Identify which cell holds the provided text, then report its (X, Y) central coordinate. 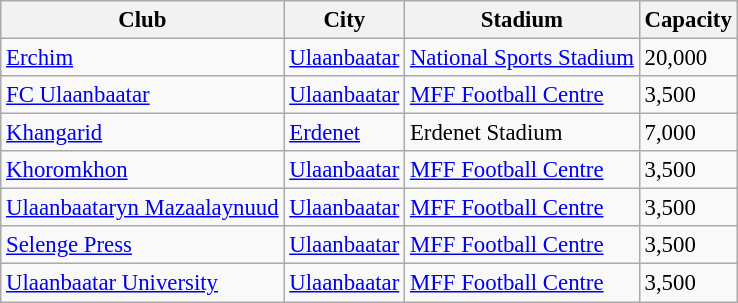
Erchim (142, 58)
National Sports Stadium (522, 58)
Khoromkhon (142, 170)
7,000 (688, 133)
Erdenet (344, 133)
FC Ulaanbaatar (142, 95)
City (344, 20)
Khangarid (142, 133)
Ulaanbaataryn Mazaalaynuud (142, 208)
Club (142, 20)
20,000 (688, 58)
Erdenet Stadium (522, 133)
Stadium (522, 20)
Selenge Press (142, 245)
Ulaanbaatar University (142, 283)
Capacity (688, 20)
